Determine the [x, y] coordinate at the center of the cell enclosing the given text.  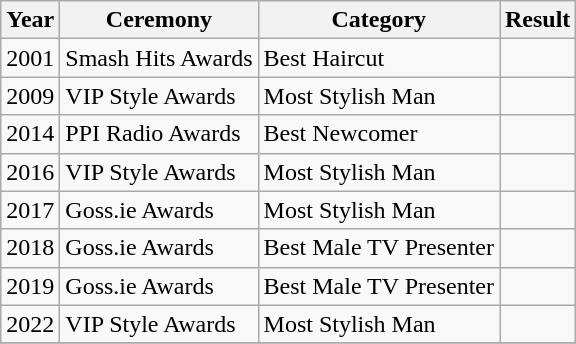
Smash Hits Awards [159, 58]
Best Newcomer [378, 134]
Category [378, 20]
2016 [30, 172]
Ceremony [159, 20]
2001 [30, 58]
Year [30, 20]
Result [538, 20]
2018 [30, 248]
2009 [30, 96]
2014 [30, 134]
2017 [30, 210]
2019 [30, 286]
PPI Radio Awards [159, 134]
2022 [30, 324]
Best Haircut [378, 58]
